Identify which cell holds the provided text, then report its (X, Y) central coordinate. 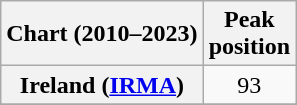
Peakposition (249, 34)
Ireland (IRMA) (102, 85)
93 (249, 85)
Chart (2010–2023) (102, 34)
